For the text-containing cell, return its midpoint in [x, y] coordinate format. 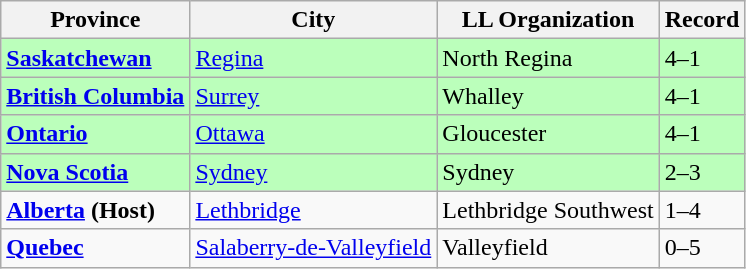
Gloucester [548, 134]
Quebec [96, 248]
Salaberry-de-Valleyfield [314, 248]
Surrey [314, 96]
1–4 [702, 210]
Alberta (Host) [96, 210]
Ottawa [314, 134]
Saskatchewan [96, 58]
Ontario [96, 134]
Province [96, 20]
Lethbridge [314, 210]
Record [702, 20]
City [314, 20]
LL Organization [548, 20]
North Regina [548, 58]
British Columbia [96, 96]
Regina [314, 58]
2–3 [702, 172]
Lethbridge Southwest [548, 210]
Nova Scotia [96, 172]
Whalley [548, 96]
0–5 [702, 248]
Valleyfield [548, 248]
